Scan for the cell matching the given text and deliver its [X, Y] coordinate at center. 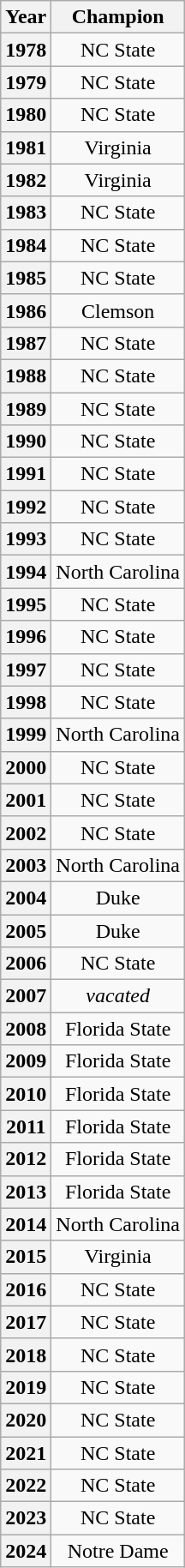
1997 [26, 670]
vacated [118, 996]
2009 [26, 1061]
2006 [26, 964]
1995 [26, 604]
2004 [26, 898]
1980 [26, 115]
2016 [26, 1289]
2017 [26, 1322]
1999 [26, 735]
2008 [26, 1029]
Year [26, 17]
2003 [26, 865]
2010 [26, 1094]
2015 [26, 1257]
2020 [26, 1420]
1992 [26, 507]
2022 [26, 1486]
2000 [26, 767]
1985 [26, 278]
1981 [26, 147]
2001 [26, 800]
1991 [26, 474]
2011 [26, 1126]
1990 [26, 442]
2013 [26, 1192]
2005 [26, 930]
1983 [26, 213]
Notre Dame [118, 1551]
2018 [26, 1355]
Clemson [118, 310]
1978 [26, 50]
2023 [26, 1518]
1993 [26, 539]
2021 [26, 1453]
1994 [26, 572]
2019 [26, 1387]
2012 [26, 1159]
1996 [26, 637]
2014 [26, 1224]
1989 [26, 409]
2002 [26, 832]
Champion [118, 17]
1986 [26, 310]
1998 [26, 702]
1982 [26, 180]
2007 [26, 996]
1988 [26, 375]
1987 [26, 343]
1979 [26, 82]
1984 [26, 245]
2024 [26, 1551]
